For the text-containing cell, return its midpoint in (X, Y) coordinate format. 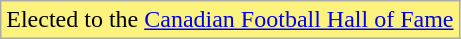
Elected to the Canadian Football Hall of Fame (230, 20)
